Return (x, y) of the center of cell containing provided text 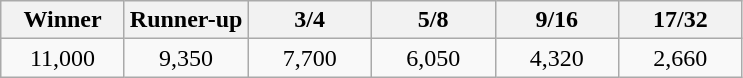
7,700 (310, 58)
5/8 (433, 20)
9,350 (186, 58)
4,320 (557, 58)
17/32 (681, 20)
11,000 (63, 58)
3/4 (310, 20)
Runner-up (186, 20)
Winner (63, 20)
2,660 (681, 58)
9/16 (557, 20)
6,050 (433, 58)
